Return [X, Y] of the center of cell containing provided text 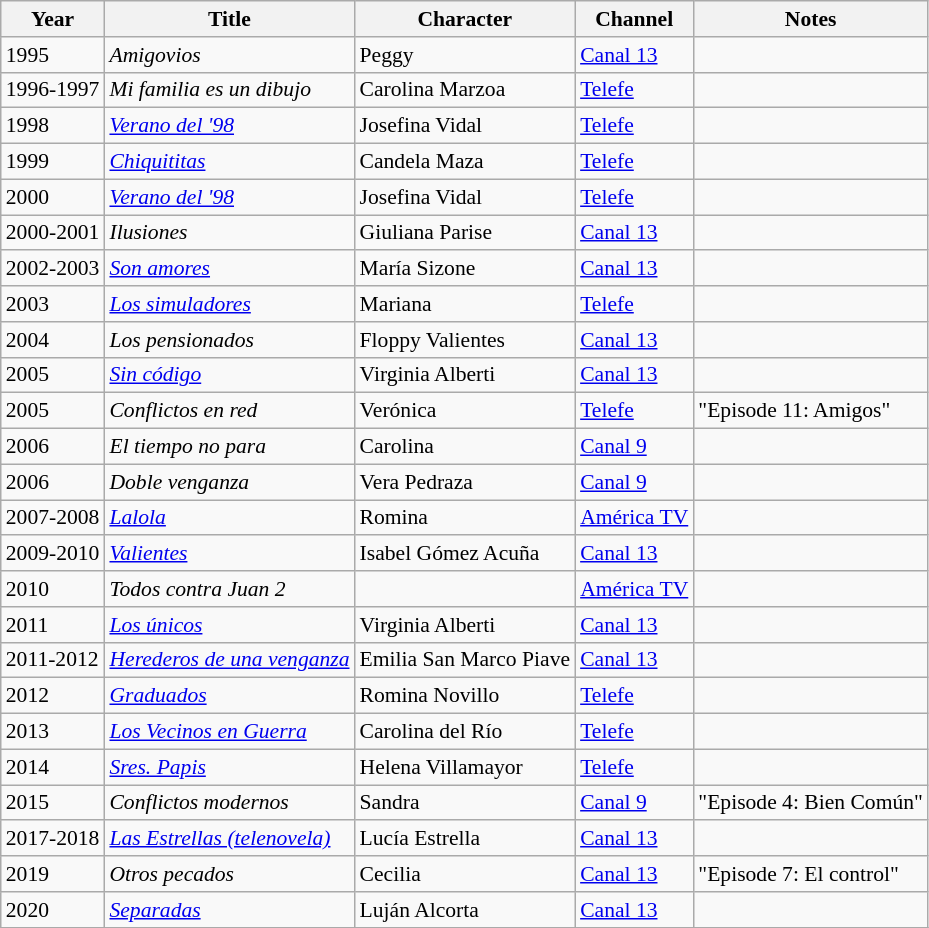
Conflictos modernos [229, 803]
Verónica [466, 411]
Los Vecinos en Guerra [229, 732]
1998 [53, 126]
Los únicos [229, 625]
Channel [634, 19]
Amigovios [229, 55]
2011-2012 [53, 660]
2010 [53, 589]
Peggy [466, 55]
2004 [53, 340]
1999 [53, 162]
2002-2003 [53, 269]
2019 [53, 874]
Todos contra Juan 2 [229, 589]
El tiempo no para [229, 447]
Los simuladores [229, 304]
2011 [53, 625]
Character [466, 19]
Title [229, 19]
María Sizone [466, 269]
Mi familia es un dibujo [229, 90]
Candela Maza [466, 162]
1996-1997 [53, 90]
Los pensionados [229, 340]
Cecilia [466, 874]
Chiquititas [229, 162]
Graduados [229, 696]
Carolina [466, 447]
2012 [53, 696]
Floppy Valientes [466, 340]
2000 [53, 197]
Giuliana Parise [466, 233]
2007-2008 [53, 518]
Helena Villamayor [466, 767]
Isabel Gómez Acuña [466, 554]
Separadas [229, 910]
2000-2001 [53, 233]
2017-2018 [53, 839]
Doble venganza [229, 482]
Romina [466, 518]
Luján Alcorta [466, 910]
Notes [810, 19]
2014 [53, 767]
1995 [53, 55]
2015 [53, 803]
2020 [53, 910]
"Episode 7: El control" [810, 874]
Vera Pedraza [466, 482]
Sres. Papis [229, 767]
Lalola [229, 518]
Emilia San Marco Piave [466, 660]
Carolina del Río [466, 732]
Valientes [229, 554]
Son amores [229, 269]
2009-2010 [53, 554]
Las Estrellas (telenovela) [229, 839]
"Episode 4: Bien Común" [810, 803]
Year [53, 19]
Mariana [466, 304]
Conflictos en red [229, 411]
Sandra [466, 803]
Herederos de una venganza [229, 660]
Lucía Estrella [466, 839]
Otros pecados [229, 874]
Carolina Marzoa [466, 90]
2003 [53, 304]
2013 [53, 732]
Romina Novillo [466, 696]
Ilusiones [229, 233]
"Episode 11: Amigos" [810, 411]
Sin código [229, 375]
